Provide the [x, y] coordinate of the cell's center where the given text is located.  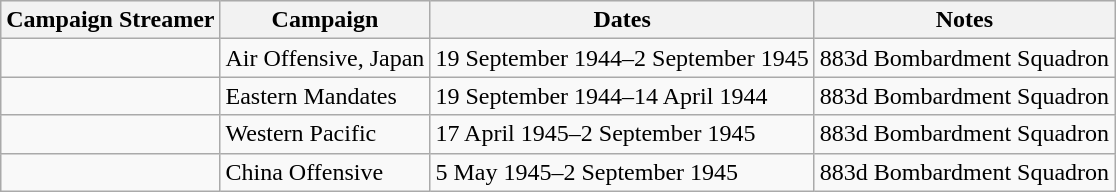
Western Pacific [325, 134]
Notes [964, 20]
Campaign [325, 20]
17 April 1945–2 September 1945 [622, 134]
19 September 1944–14 April 1944 [622, 96]
Eastern Mandates [325, 96]
5 May 1945–2 September 1945 [622, 172]
19 September 1944–2 September 1945 [622, 58]
Air Offensive, Japan [325, 58]
Dates [622, 20]
China Offensive [325, 172]
Campaign Streamer [110, 20]
